Search for the cell housing the specified text and yield its (x, y) center coordinate. 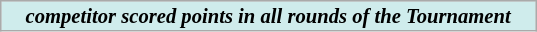
competitor scored points in all rounds of the Tournament (268, 14)
